Find where the given text appears and provide that cell's center as [X, Y] coordinate. 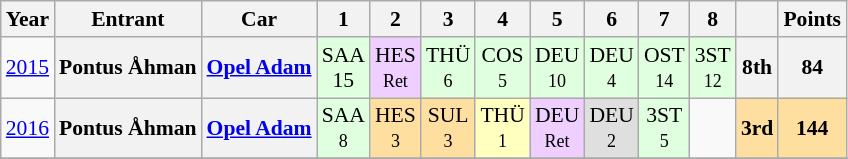
DEU2 [611, 128]
2 [396, 19]
8th [758, 68]
DEU10 [557, 68]
7 [664, 19]
3rd [758, 128]
Entrant [128, 19]
DEURet [557, 128]
DEU4 [611, 68]
2015 [28, 68]
Points [812, 19]
2016 [28, 128]
Car [260, 19]
1 [344, 19]
3ST12 [713, 68]
HESRet [396, 68]
SAA15 [344, 68]
5 [557, 19]
144 [812, 128]
COS5 [502, 68]
4 [502, 19]
84 [812, 68]
3 [448, 19]
Year [28, 19]
HES3 [396, 128]
3ST5 [664, 128]
THÜ6 [448, 68]
8 [713, 19]
6 [611, 19]
SAA8 [344, 128]
THÜ1 [502, 128]
SUL3 [448, 128]
OST14 [664, 68]
